For the text-containing cell, return its midpoint in [X, Y] coordinate format. 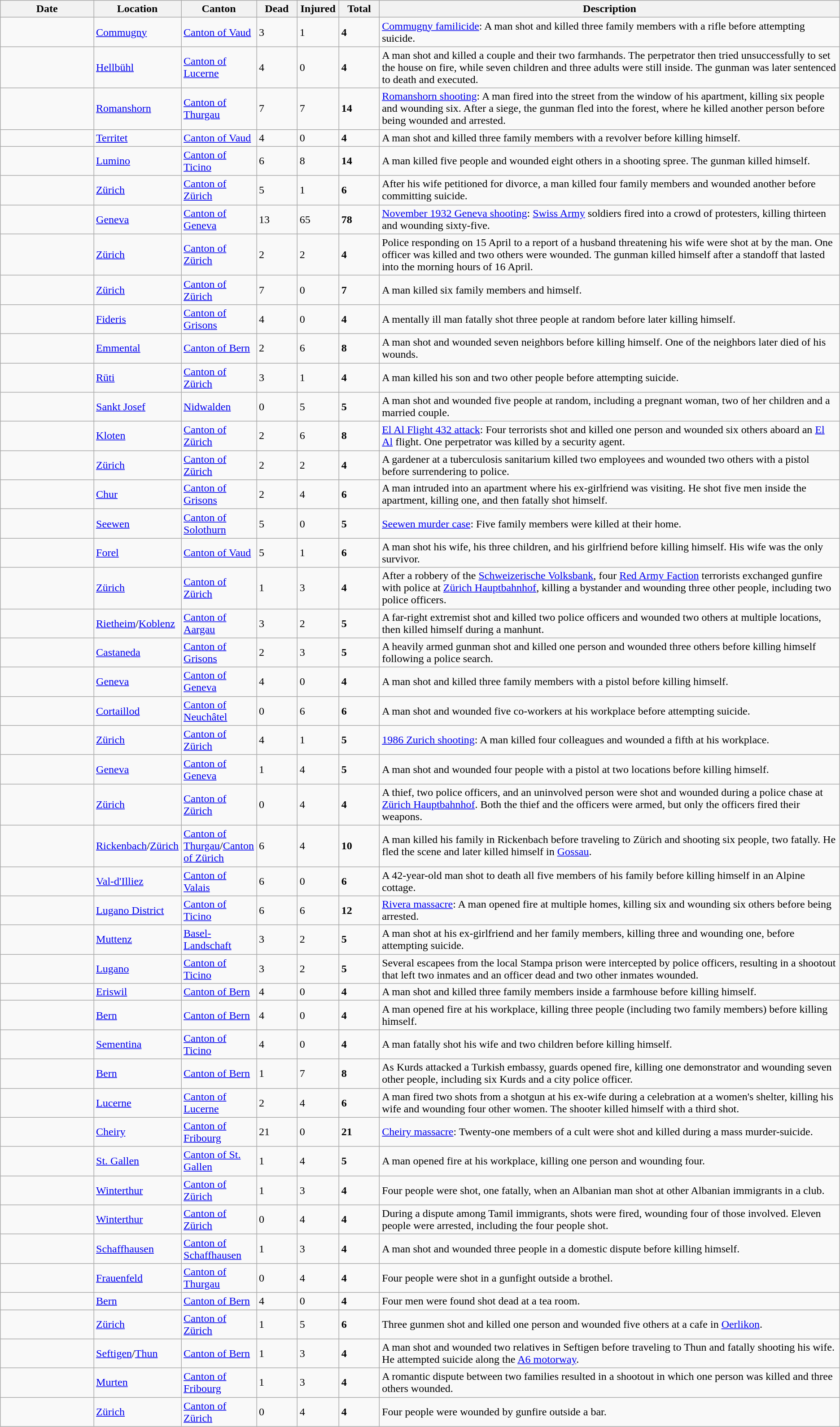
Murten [137, 1383]
A man shot and wounded three people in a domestic dispute before killing himself. [610, 1249]
Total [359, 9]
Canton of Thurgau/Canton of Zürich [219, 846]
Territet [137, 138]
A man shot and wounded four people with a pistol at two locations before killing himself. [610, 769]
Emmental [137, 348]
A man shot and killed three family members with a pistol before killing himself. [610, 681]
13 [277, 219]
After his wife petitioned for divorce, a man killed four family members and wounded another before committing suicide. [610, 190]
Lucerne [137, 1102]
Cortaillod [137, 711]
Hellbühl [137, 67]
Lugano District [137, 910]
Dead [277, 9]
Date [47, 9]
Lumino [137, 161]
Rietheim/Koblenz [137, 623]
A man shot and killed three family members inside a farmhouse before killing himself. [610, 992]
Four people were shot, one fatally, when an Albanian man shot at other Albanian immigrants in a club. [610, 1190]
Canton of Aargau [219, 623]
Four people were shot in a gunfight outside a brothel. [610, 1278]
Seewen murder case: Five family members were killed at their home. [610, 523]
A man opened fire at his workplace, killing three people (including two family members) before killing himself. [610, 1015]
78 [359, 219]
Forel [137, 553]
Kloten [137, 436]
A man killed five people and wounded eight others in a shooting spree. The gunman killed himself. [610, 161]
Injured [318, 9]
A 42-year-old man shot to death all five members of his family before killing himself in an Alpine cottage. [610, 881]
12 [359, 910]
10 [359, 846]
A man shot and wounded two relatives in Seftigen before traveling to Thun and fatally shooting his wife. He attempted suicide along the A6 motorway. [610, 1354]
Commugny [137, 32]
Location [137, 9]
Canton of Neuchâtel [219, 711]
A romantic dispute between two families resulted in a shootout in which one person was killed and three others wounded. [610, 1383]
Castaneda [137, 653]
Three gunmen shot and killed one person and wounded five others at a cafe in Oerlikon. [610, 1324]
Description [610, 9]
Canton of St. Gallen [219, 1161]
Cheiry [137, 1132]
Val-d'Illiez [137, 881]
Commugny familicide: A man shot and killed three family members with a rifle before attempting suicide. [610, 32]
65 [318, 219]
A man opened fire at his workplace, killing one person and wounding four. [610, 1161]
A far-right extremist shot and killed two police officers and wounded two others at multiple locations, then killed himself during a manhunt. [610, 623]
A man shot and wounded five people at random, including a pregnant woman, two of her children and a married couple. [610, 407]
A heavily armed gunman shot and killed one person and wounded three others before killing himself following a police search. [610, 653]
1986 Zurich shooting: A man killed four colleagues and wounded a fifth at his workplace. [610, 740]
A gardener at a tuberculosis sanitarium killed two employees and wounded two others with a pistol before surrendering to police. [610, 465]
Eriswil [137, 992]
Canton [219, 9]
Frauenfeld [137, 1278]
Four men were found shot dead at a tea room. [610, 1301]
A mentally ill man fatally shot three people at random before later killing himself. [610, 319]
Seftigen/Thun [137, 1354]
A man fatally shot his wife and two children before killing himself. [610, 1044]
Schaffhausen [137, 1249]
St. Gallen [137, 1161]
Rüti [137, 377]
Rivera massacre: A man opened fire at multiple homes, killing six and wounding six others before being arrested. [610, 910]
A man killed six family members and himself. [610, 290]
Muttenz [137, 940]
Rickenbach/Zürich [137, 846]
Chur [137, 495]
Romanshorn [137, 109]
Canton of Solothurn [219, 523]
Lugano [137, 969]
A man shot his wife, his three children, and his girlfriend before killing himself. His wife was the only survivor. [610, 553]
November 1932 Geneva shooting: Swiss Army soldiers fired into a crowd of protesters, killing thirteen and wounding sixty-five. [610, 219]
A man killed his son and two other people before attempting suicide. [610, 377]
Seewen [137, 523]
Cheiry massacre: Twenty-one members of a cult were shot and killed during a mass murder-suicide. [610, 1132]
Four people were wounded by gunfire outside a bar. [610, 1412]
A man shot and killed three family members with a revolver before killing himself. [610, 138]
Sementina [137, 1044]
Canton of Schaffhausen [219, 1249]
A man shot and wounded five co-workers at his workplace before attempting suicide. [610, 711]
A man shot and wounded seven neighbors before killing himself. One of the neighbors later died of his wounds. [610, 348]
Basel-Landschaft [219, 940]
A man shot at his ex-girlfriend and her family members, killing three and wounding one, before attempting suicide. [610, 940]
Sankt Josef [137, 407]
Canton of Valais [219, 881]
Fideris [137, 319]
Nidwalden [219, 407]
